Capture the cell that displays the provided text and extract its (x, y) central coordinate. 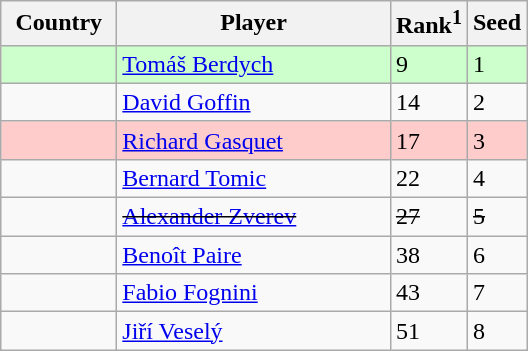
Rank1 (428, 24)
6 (496, 255)
Player (254, 24)
1 (496, 64)
Tomáš Berdych (254, 64)
4 (496, 178)
Alexander Zverev (254, 217)
51 (428, 331)
17 (428, 140)
5 (496, 217)
2 (496, 102)
8 (496, 331)
Country (59, 24)
David Goffin (254, 102)
14 (428, 102)
7 (496, 293)
3 (496, 140)
Jiří Veselý (254, 331)
Seed (496, 24)
43 (428, 293)
Benoît Paire (254, 255)
9 (428, 64)
38 (428, 255)
22 (428, 178)
Richard Gasquet (254, 140)
Fabio Fognini (254, 293)
27 (428, 217)
Bernard Tomic (254, 178)
